Return the (X, Y) coordinate for the center point of the cell that contains the specified text.  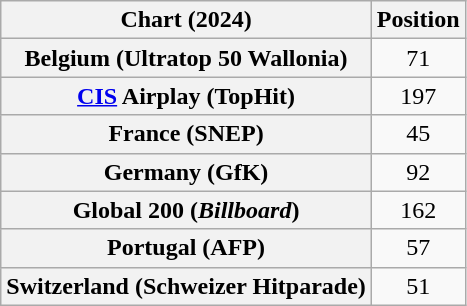
Portugal (AFP) (186, 248)
Position (418, 20)
CIS Airplay (TopHit) (186, 96)
France (SNEP) (186, 134)
71 (418, 58)
Chart (2024) (186, 20)
Global 200 (Billboard) (186, 210)
Germany (GfK) (186, 172)
51 (418, 286)
92 (418, 172)
57 (418, 248)
162 (418, 210)
45 (418, 134)
Belgium (Ultratop 50 Wallonia) (186, 58)
197 (418, 96)
Switzerland (Schweizer Hitparade) (186, 286)
